Output the [X, Y] coordinate of the center of the cell containing the given text.  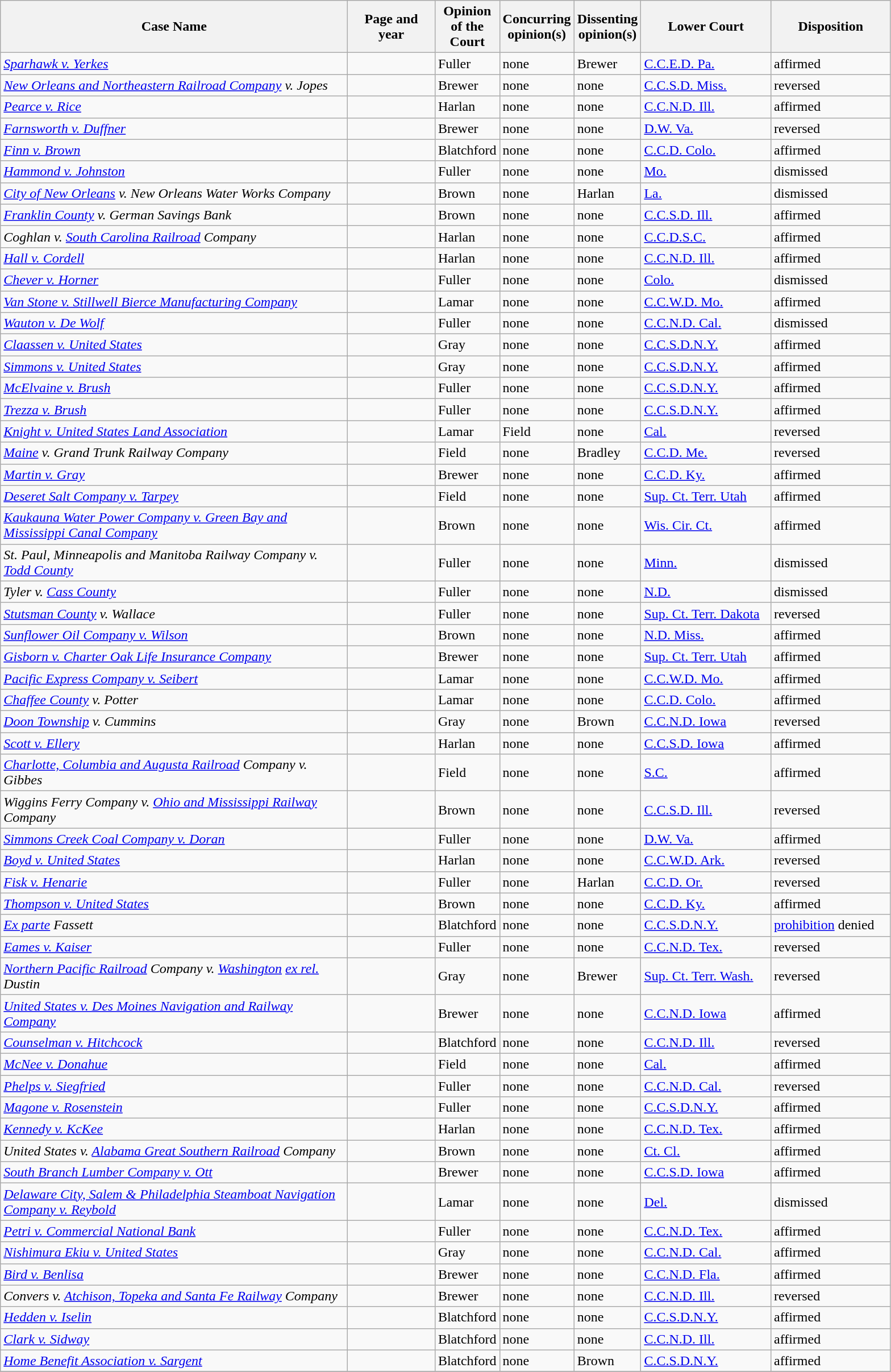
C.C.D. Or. [706, 882]
Home Benefit Association v. Sargent [174, 1361]
Farnsworth v. Duffner [174, 128]
Finn v. Brown [174, 150]
Ex parte Fassett [174, 925]
St. Paul, Minneapolis and Manitoba Railway Company v. Todd County [174, 563]
N.D. [706, 592]
Knight v. United States Land Association [174, 431]
Clark v. Sidway [174, 1339]
C.C.D.S.C. [706, 236]
Del. [706, 1201]
New Orleans and Northeastern Railroad Company v. Jopes [174, 85]
Stutsman County v. Wallace [174, 613]
Petri v. Commercial National Bank [174, 1231]
Hedden v. Iselin [174, 1317]
Wis. Cir. Ct. [706, 525]
Trezza v. Brush [174, 410]
Franklin County v. German Savings Bank [174, 215]
Phelps v. Siegfried [174, 1086]
Concurring opinion(s) [536, 27]
Deseret Salt Company v. Tarpey [174, 496]
South Branch Lumber Company v. Ott [174, 1173]
Thompson v. United States [174, 904]
Chever v. Horner [174, 280]
Chaffee County v. Potter [174, 700]
Boyd v. United States [174, 860]
La. [706, 193]
Gisborn v. Charter Oak Life Insurance Company [174, 656]
Hall v. Cordell [174, 258]
Dissenting opinion(s) [607, 27]
Kaukauna Water Power Company v. Green Bay and Mississippi Canal Company [174, 525]
C.C.N.D. Fla. [706, 1274]
Claassen v. United States [174, 345]
Sparhawk v. Yerkes [174, 64]
Page and year [392, 27]
Pacific Express Company v. Seibert [174, 678]
Mo. [706, 172]
City of New Orleans v. New Orleans Water Works Company [174, 193]
Doon Township v. Cummins [174, 722]
C.C.W.D. Ark. [706, 860]
prohibition denied [831, 925]
Delaware City, Salem & Philadelphia Steamboat Navigation Company v. Reybold [174, 1201]
Sup. Ct. Terr. Wash. [706, 976]
S.C. [706, 773]
Northern Pacific Railroad Company v. Washington ex rel. Dustin [174, 976]
C.C.D. Me. [706, 453]
Van Stone v. Stillwell Bierce Manufacturing Company [174, 302]
Eames v. Kaiser [174, 947]
Scott v. Ellery [174, 743]
McNee v. Donahue [174, 1064]
Minn. [706, 563]
United States v. Des Moines Navigation and Railway Company [174, 1013]
Wiggins Ferry Company v. Ohio and Mississippi Railway Company [174, 809]
C.C.S.D. Miss. [706, 85]
Counselman v. Hitchcock [174, 1042]
Kennedy v. KcKee [174, 1129]
Fisk v. Henarie [174, 882]
Sup. Ct. Terr. Dakota [706, 613]
Tyler v. Cass County [174, 592]
Simmons Creek Coal Company v. Doran [174, 839]
Bradley [607, 453]
Colo. [706, 280]
Nishimura Ekiu v. United States [174, 1253]
Wauton v. De Wolf [174, 323]
Simmons v. United States [174, 367]
N.D. Miss. [706, 635]
Lower Court [706, 27]
Hammond v. Johnston [174, 172]
Pearce v. Rice [174, 107]
Disposition [831, 27]
McElvaine v. Brush [174, 388]
Magone v. Rosenstein [174, 1108]
Convers v. Atchison, Topeka and Santa Fe Railway Company [174, 1296]
Charlotte, Columbia and Augusta Railroad Company v. Gibbes [174, 773]
Maine v. Grand Trunk Railway Company [174, 453]
Bird v. Benlisa [174, 1274]
Ct. Cl. [706, 1151]
C.C.E.D. Pa. [706, 64]
United States v. Alabama Great Southern Railroad Company [174, 1151]
Martin v. Gray [174, 475]
Opinion of the Court [467, 27]
Case Name [174, 27]
Sunflower Oil Company v. Wilson [174, 635]
Coghlan v. South Carolina Railroad Company [174, 236]
